For the text-containing cell, return its midpoint in [X, Y] coordinate format. 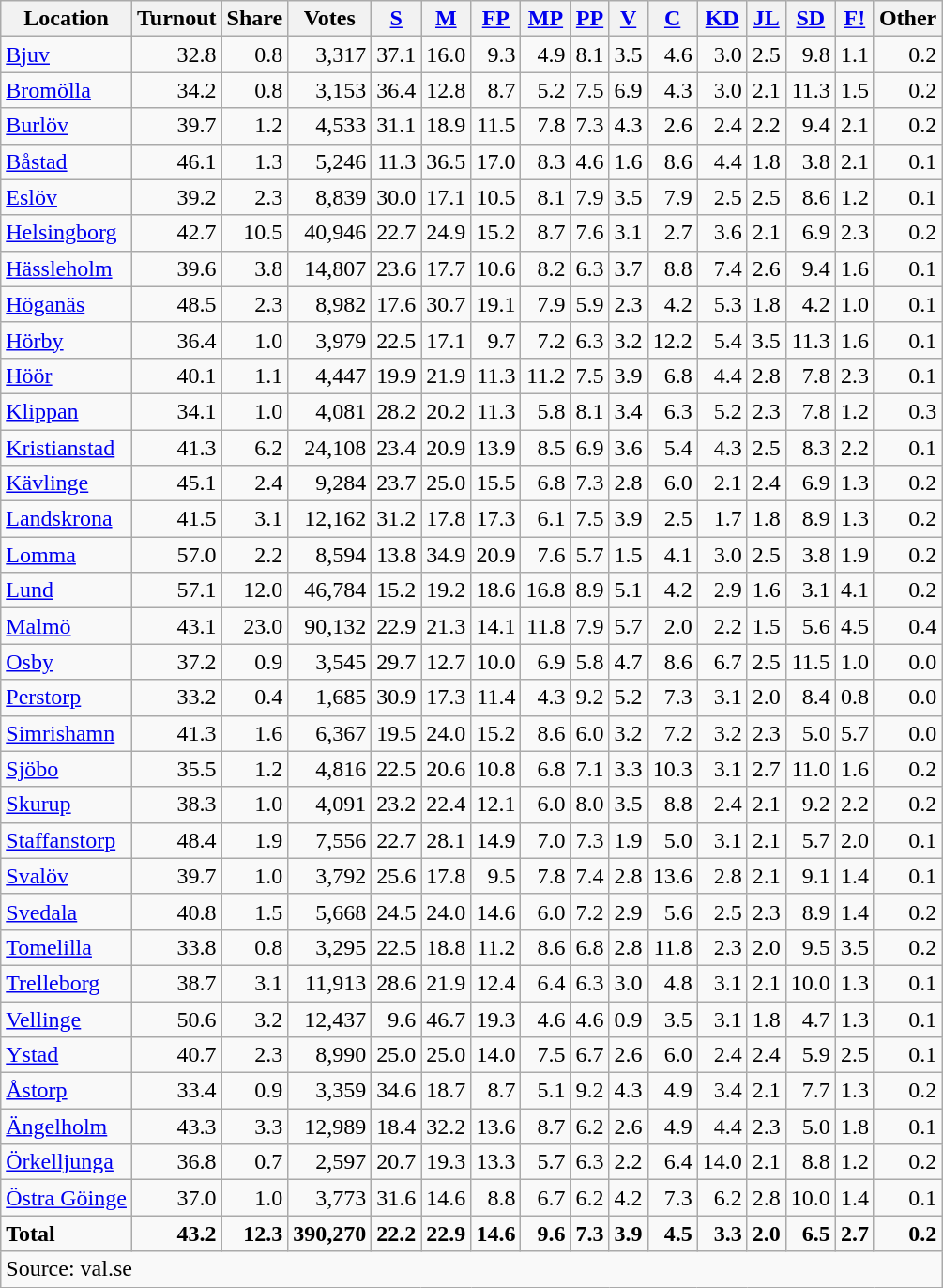
PP [589, 19]
Ystad [67, 1055]
17.0 [495, 161]
MP [546, 19]
Svedala [67, 912]
C [672, 19]
20.7 [396, 1162]
Burlöv [67, 126]
41.5 [176, 519]
Klippan [67, 411]
43.1 [176, 626]
Höganäs [67, 304]
14.9 [495, 840]
9.1 [811, 876]
18.9 [447, 126]
34.1 [176, 411]
17.7 [447, 268]
34.2 [176, 90]
6.1 [546, 519]
33.4 [176, 1091]
39.2 [176, 197]
0.7 [255, 1162]
39.6 [176, 268]
Eslöv [67, 197]
Other [907, 19]
4,091 [330, 805]
Tomelilla [67, 947]
30.9 [396, 698]
Total [67, 1234]
4,816 [330, 769]
14,807 [330, 268]
46.1 [176, 161]
Source: val.se [471, 1269]
46,784 [330, 590]
3,792 [330, 876]
8.2 [546, 268]
8.4 [811, 698]
Örkelljunga [67, 1162]
10.6 [495, 268]
7.0 [546, 840]
6.5 [811, 1234]
5,668 [330, 912]
48.4 [176, 840]
31.2 [396, 519]
3,359 [330, 1091]
5.3 [722, 304]
4.8 [672, 983]
18.4 [396, 1127]
Osby [67, 662]
17.6 [396, 304]
5,246 [330, 161]
Trelleborg [67, 983]
KD [722, 19]
22.2 [396, 1234]
2,597 [330, 1162]
40,946 [330, 233]
Höör [67, 376]
M [447, 19]
8,839 [330, 197]
Landskrona [67, 519]
Helsingborg [67, 233]
43.3 [176, 1127]
28.1 [447, 840]
21.3 [447, 626]
30.0 [396, 197]
3,979 [330, 340]
37.1 [396, 54]
3,773 [330, 1198]
13.9 [495, 448]
Skurup [67, 805]
12.7 [447, 662]
12.4 [495, 983]
15.5 [495, 483]
Malmö [67, 626]
12.8 [447, 90]
36.8 [176, 1162]
18.8 [447, 947]
9.8 [811, 54]
8.5 [546, 448]
28.6 [396, 983]
42.7 [176, 233]
7.1 [589, 769]
45.1 [176, 483]
12,989 [330, 1127]
34.9 [447, 555]
90,132 [330, 626]
31.6 [396, 1198]
Hässleholm [67, 268]
38.3 [176, 805]
12.2 [672, 340]
Location [67, 19]
28.2 [396, 411]
Votes [330, 19]
1.7 [722, 519]
23.0 [255, 626]
48.5 [176, 304]
23.4 [396, 448]
4,081 [330, 411]
46.7 [447, 1019]
Bromölla [67, 90]
25.6 [396, 876]
8,982 [330, 304]
FP [495, 19]
37.0 [176, 1198]
24,108 [330, 448]
12.1 [495, 805]
Vellinge [67, 1019]
12.3 [255, 1234]
35.5 [176, 769]
3.7 [629, 268]
Kävlinge [67, 483]
Lund [67, 590]
4,533 [330, 126]
7,556 [330, 840]
Kristianstad [67, 448]
50.6 [176, 1019]
40.7 [176, 1055]
1,685 [330, 698]
14.1 [495, 626]
43.2 [176, 1234]
19.1 [495, 304]
Lomma [67, 555]
8,594 [330, 555]
Turnout [176, 19]
Staffanstorp [67, 840]
Simrishamn [67, 733]
19.2 [447, 590]
9,284 [330, 483]
8,990 [330, 1055]
Share [255, 19]
12,162 [330, 519]
20.2 [447, 411]
36.5 [447, 161]
Bjuv [67, 54]
Ängelholm [67, 1127]
V [629, 19]
Båstad [67, 161]
Perstorp [67, 698]
18.6 [495, 590]
9.7 [495, 340]
19.5 [396, 733]
18.7 [447, 1091]
16.8 [546, 590]
13.8 [396, 555]
F! [854, 19]
Svalöv [67, 876]
37.2 [176, 662]
20.6 [447, 769]
10.3 [672, 769]
32.8 [176, 54]
11.0 [811, 769]
Åstorp [67, 1091]
33.2 [176, 698]
33.8 [176, 947]
31.1 [396, 126]
4,447 [330, 376]
24.9 [447, 233]
13.3 [495, 1162]
23.6 [396, 268]
22.4 [447, 805]
57.1 [176, 590]
40.1 [176, 376]
23.2 [396, 805]
390,270 [330, 1234]
0.3 [907, 411]
Sjöbo [67, 769]
11.4 [495, 698]
10.8 [495, 769]
7.7 [811, 1091]
16.0 [447, 54]
24.5 [396, 912]
57.0 [176, 555]
19.9 [396, 376]
S [396, 19]
34.6 [396, 1091]
3,545 [330, 662]
12.0 [255, 590]
Hörby [67, 340]
11,913 [330, 983]
8.0 [589, 805]
3,295 [330, 947]
12,437 [330, 1019]
40.8 [176, 912]
6,367 [330, 733]
29.7 [396, 662]
3,317 [330, 54]
23.7 [396, 483]
JL [766, 19]
9.3 [495, 54]
3,153 [330, 90]
SD [811, 19]
38.7 [176, 983]
30.7 [447, 304]
32.2 [447, 1127]
Östra Göinge [67, 1198]
